From the cell containing the given text, extract its center point as (x, y) coordinate. 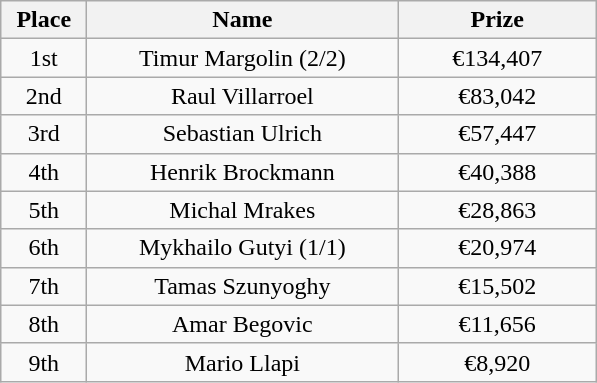
5th (44, 210)
4th (44, 172)
1st (44, 58)
€57,447 (498, 134)
Michal Mrakes (242, 210)
3rd (44, 134)
7th (44, 286)
€40,388 (498, 172)
€20,974 (498, 248)
Raul Villarroel (242, 96)
Sebastian Ulrich (242, 134)
€11,656 (498, 324)
€15,502 (498, 286)
Mario Llapi (242, 362)
Mykhailo Gutyi (1/1) (242, 248)
Timur Margolin (2/2) (242, 58)
8th (44, 324)
Prize (498, 20)
2nd (44, 96)
Amar Begovic (242, 324)
Name (242, 20)
9th (44, 362)
€134,407 (498, 58)
€28,863 (498, 210)
Tamas Szunyoghy (242, 286)
Henrik Brockmann (242, 172)
€83,042 (498, 96)
€8,920 (498, 362)
6th (44, 248)
Place (44, 20)
